Provide the (x, y) coordinate of the cell's center where the given text is located.  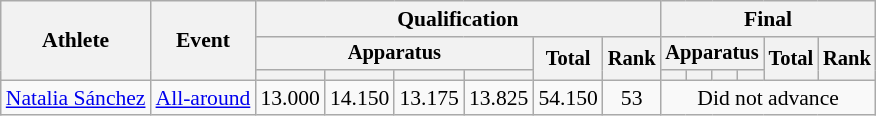
13.175 (428, 98)
Qualification (458, 19)
13.825 (498, 98)
Event (204, 40)
Did not advance (768, 98)
Athlete (76, 40)
14.150 (360, 98)
13.000 (290, 98)
54.150 (568, 98)
Natalia Sánchez (76, 98)
53 (632, 98)
All-around (204, 98)
Final (768, 19)
